For the text-containing cell, return its midpoint in [x, y] coordinate format. 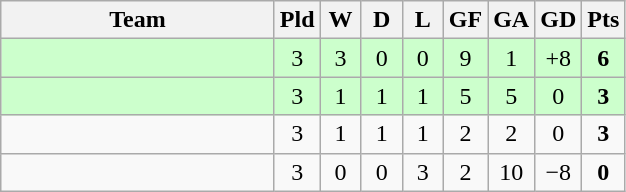
6 [604, 58]
GF [465, 20]
+8 [558, 58]
GA [512, 20]
Pts [604, 20]
W [340, 20]
L [422, 20]
D [382, 20]
10 [512, 172]
GD [558, 20]
−8 [558, 172]
Team [138, 20]
Pld [297, 20]
9 [465, 58]
